Scan for the cell matching the given text and deliver its (x, y) coordinate at center. 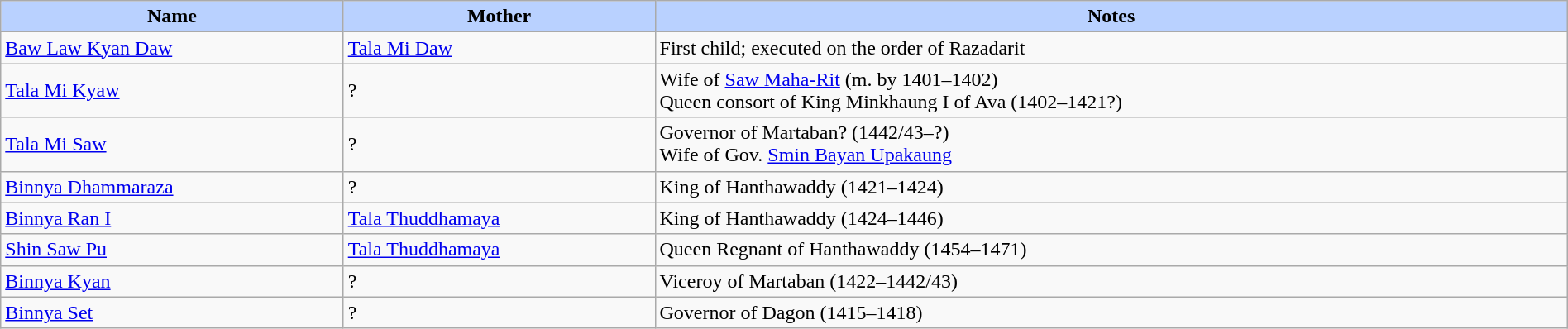
Tala Mi Saw (172, 144)
First child; executed on the order of Razadarit (1111, 48)
Tala Mi Daw (500, 48)
King of Hanthawaddy (1421–1424) (1111, 187)
Queen Regnant of Hanthawaddy (1454–1471) (1111, 250)
King of Hanthawaddy (1424–1446) (1111, 218)
Viceroy of Martaban (1422–1442/43) (1111, 281)
Shin Saw Pu (172, 250)
Notes (1111, 17)
Binnya Set (172, 312)
Binnya Ran I (172, 218)
Governor of Martaban? (1442/43–?) Wife of Gov. Smin Bayan Upakaung (1111, 144)
Mother (500, 17)
Wife of Saw Maha-Rit (m. by 1401–1402) Queen consort of King Minkhaung I of Ava (1402–1421?) (1111, 91)
Governor of Dagon (1415–1418) (1111, 312)
Binnya Kyan (172, 281)
Tala Mi Kyaw (172, 91)
Name (172, 17)
Binnya Dhammaraza (172, 187)
Baw Law Kyan Daw (172, 48)
